Determine the (X, Y) coordinate at the center of the cell enclosing the given text.  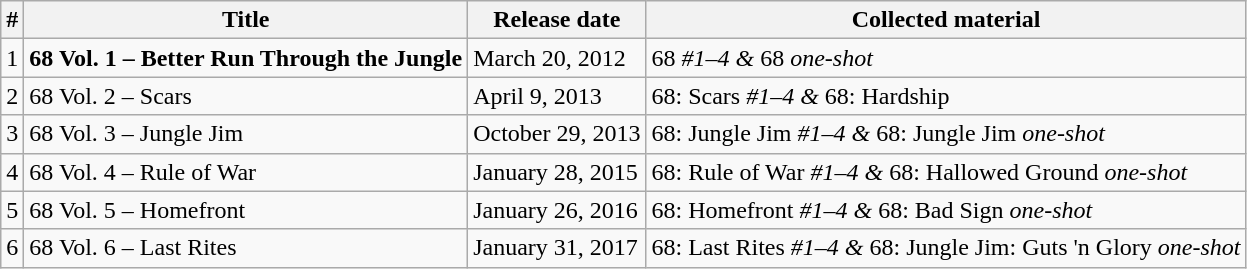
68 Vol. 4 – Rule of War (246, 172)
1 (12, 58)
68 Vol. 3 – Jungle Jim (246, 134)
5 (12, 210)
2 (12, 96)
March 20, 2012 (557, 58)
68: Rule of War #1–4 & 68: Hallowed Ground one-shot (946, 172)
68 Vol. 5 – Homefront (246, 210)
Release date (557, 20)
January 28, 2015 (557, 172)
68: Scars #1–4 & 68: Hardship (946, 96)
October 29, 2013 (557, 134)
# (12, 20)
3 (12, 134)
68: Last Rites #1–4 & 68: Jungle Jim: Guts 'n Glory one-shot (946, 248)
Collected material (946, 20)
6 (12, 248)
68: Jungle Jim #1–4 & 68: Jungle Jim one-shot (946, 134)
68 Vol. 1 – Better Run Through the Jungle (246, 58)
4 (12, 172)
April 9, 2013 (557, 96)
January 26, 2016 (557, 210)
68 Vol. 2 – Scars (246, 96)
68 #1–4 & 68 one-shot (946, 58)
68 Vol. 6 – Last Rites (246, 248)
68: Homefront #1–4 & 68: Bad Sign one-shot (946, 210)
January 31, 2017 (557, 248)
Title (246, 20)
